Return the [x, y] coordinate for the center point of the cell that contains the specified text.  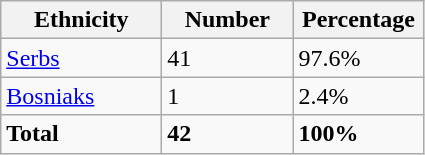
2.4% [358, 96]
100% [358, 134]
Percentage [358, 20]
Ethnicity [82, 20]
97.6% [358, 58]
Number [228, 20]
42 [228, 134]
41 [228, 58]
Serbs [82, 58]
Total [82, 134]
1 [228, 96]
Bosniaks [82, 96]
